Output the [x, y] coordinate of the center of the cell containing the given text.  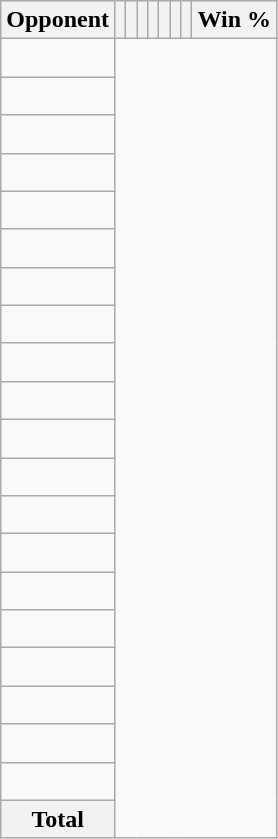
Total [58, 819]
Win % [234, 20]
Opponent [58, 20]
